Extract the [x, y] coordinate from the center of the cell holding the provided text.  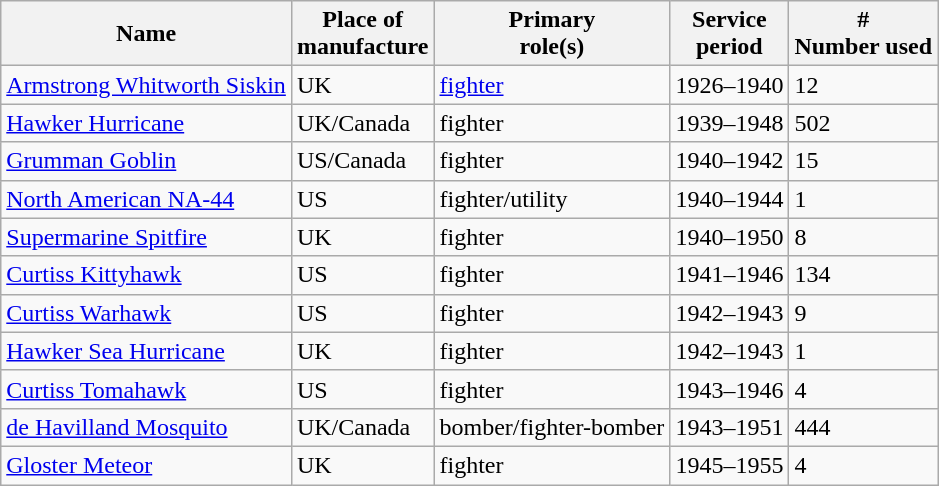
Curtiss Warhawk [146, 313]
1940–1950 [730, 237]
Grumman Goblin [146, 161]
Curtiss Kittyhawk [146, 275]
Curtiss Tomahawk [146, 389]
444 [864, 427]
Hawker Hurricane [146, 123]
1943–1946 [730, 389]
8 [864, 237]
bomber/fighter-bomber [552, 427]
9 [864, 313]
502 [864, 123]
1940–1942 [730, 161]
15 [864, 161]
North American NA-44 [146, 199]
1939–1948 [730, 123]
Armstrong Whitworth Siskin [146, 85]
Name [146, 34]
1943–1951 [730, 427]
1926–1940 [730, 85]
1940–1944 [730, 199]
Hawker Sea Hurricane [146, 351]
1945–1955 [730, 465]
#Number used [864, 34]
fighter/utility [552, 199]
US/Canada [362, 161]
Primaryrole(s) [552, 34]
Place ofmanufacture [362, 34]
12 [864, 85]
134 [864, 275]
de Havilland Mosquito [146, 427]
Supermarine Spitfire [146, 237]
1941–1946 [730, 275]
Serviceperiod [730, 34]
Gloster Meteor [146, 465]
